From the cell containing the given text, extract its center point as [x, y] coordinate. 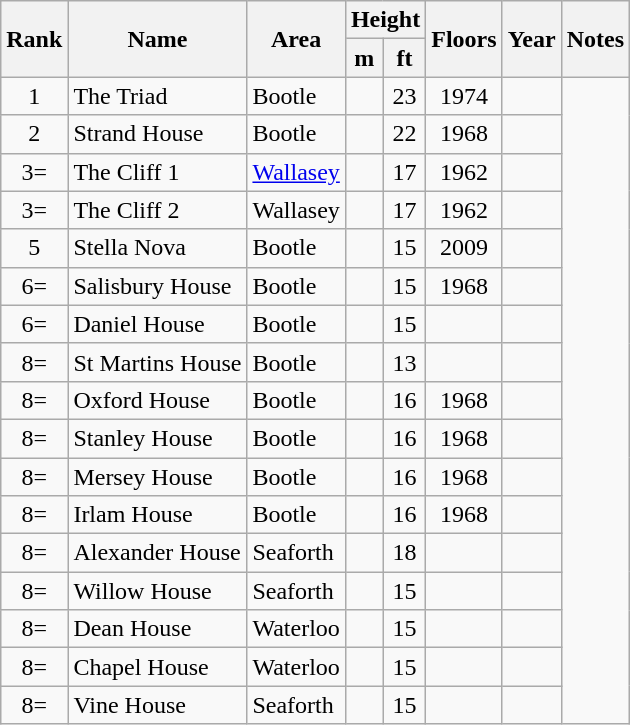
The Cliff 2 [158, 210]
Salisbury House [158, 286]
Rank [34, 39]
1 [34, 96]
Stella Nova [158, 248]
Irlam House [158, 515]
Alexander House [158, 553]
Floors [464, 39]
13 [404, 362]
St Martins House [158, 362]
Height [385, 20]
m [364, 58]
Stanley House [158, 438]
Vine House [158, 705]
Dean House [158, 629]
Name [158, 39]
The Triad [158, 96]
ft [404, 58]
18 [404, 553]
2 [34, 134]
Chapel House [158, 667]
Mersey House [158, 477]
Oxford House [158, 400]
23 [404, 96]
Notes [595, 39]
Area [296, 39]
The Cliff 1 [158, 172]
Daniel House [158, 324]
2009 [464, 248]
Year [532, 39]
1974 [464, 96]
Willow House [158, 591]
22 [404, 134]
5 [34, 248]
Strand House [158, 134]
